Return [x, y] of the center of cell containing provided text 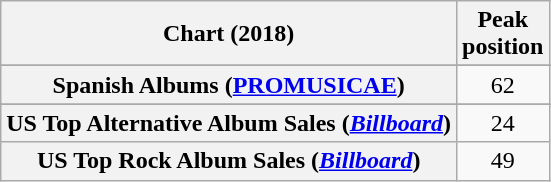
24 [503, 123]
US Top Alternative Album Sales (Billboard) [229, 123]
49 [503, 161]
Chart (2018) [229, 34]
US Top Rock Album Sales (Billboard) [229, 161]
62 [503, 85]
Spanish Albums (PROMUSICAE) [229, 85]
Peak position [503, 34]
